Extract the [x, y] coordinate from the center of the cell holding the provided text.  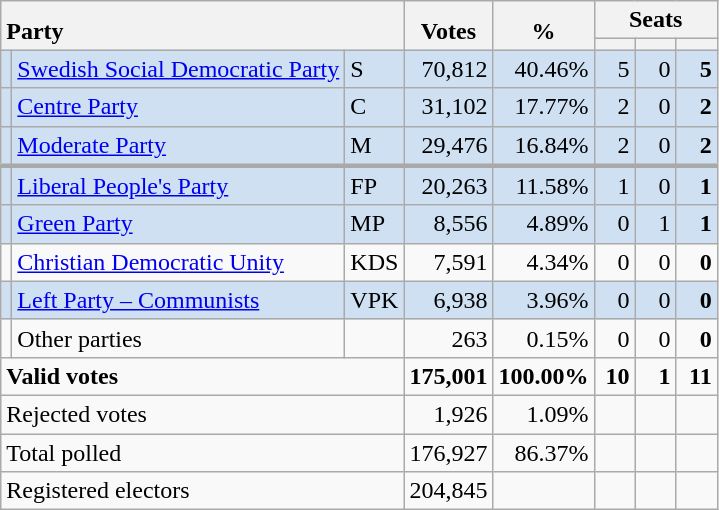
C [374, 107]
1,926 [448, 414]
Rejected votes [202, 414]
Moderate Party [178, 146]
3.96% [544, 300]
175,001 [448, 376]
VPK [374, 300]
40.46% [544, 69]
29,476 [448, 146]
Registered electors [202, 491]
100.00% [544, 376]
70,812 [448, 69]
11 [696, 376]
6,938 [448, 300]
1.09% [544, 414]
263 [448, 338]
Other parties [178, 338]
Left Party – Communists [178, 300]
Liberal People's Party [178, 186]
31,102 [448, 107]
MP [374, 224]
Centre Party [178, 107]
FP [374, 186]
20,263 [448, 186]
4.89% [544, 224]
Christian Democratic Unity [178, 262]
Valid votes [202, 376]
% [544, 26]
0.15% [544, 338]
Swedish Social Democratic Party [178, 69]
204,845 [448, 491]
176,927 [448, 453]
4.34% [544, 262]
Seats [656, 20]
7,591 [448, 262]
10 [614, 376]
Votes [448, 26]
8,556 [448, 224]
M [374, 146]
KDS [374, 262]
Total polled [202, 453]
16.84% [544, 146]
86.37% [544, 453]
11.58% [544, 186]
Green Party [178, 224]
17.77% [544, 107]
S [374, 69]
Party [202, 26]
